From the cell containing the given text, extract its center point as [X, Y] coordinate. 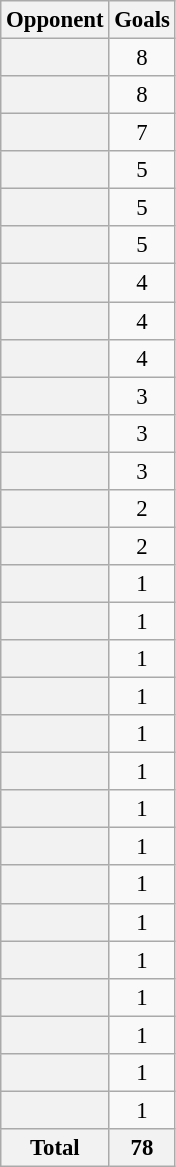
78 [142, 1148]
Goals [142, 20]
Total [55, 1148]
Opponent [55, 20]
7 [142, 133]
